Provide the [X, Y] coordinate of the cell's center where the given text is located.  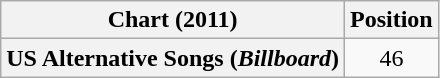
46 [392, 58]
Position [392, 20]
Chart (2011) [173, 20]
US Alternative Songs (Billboard) [173, 58]
